Scan for the cell matching the given text and deliver its [X, Y] coordinate at center. 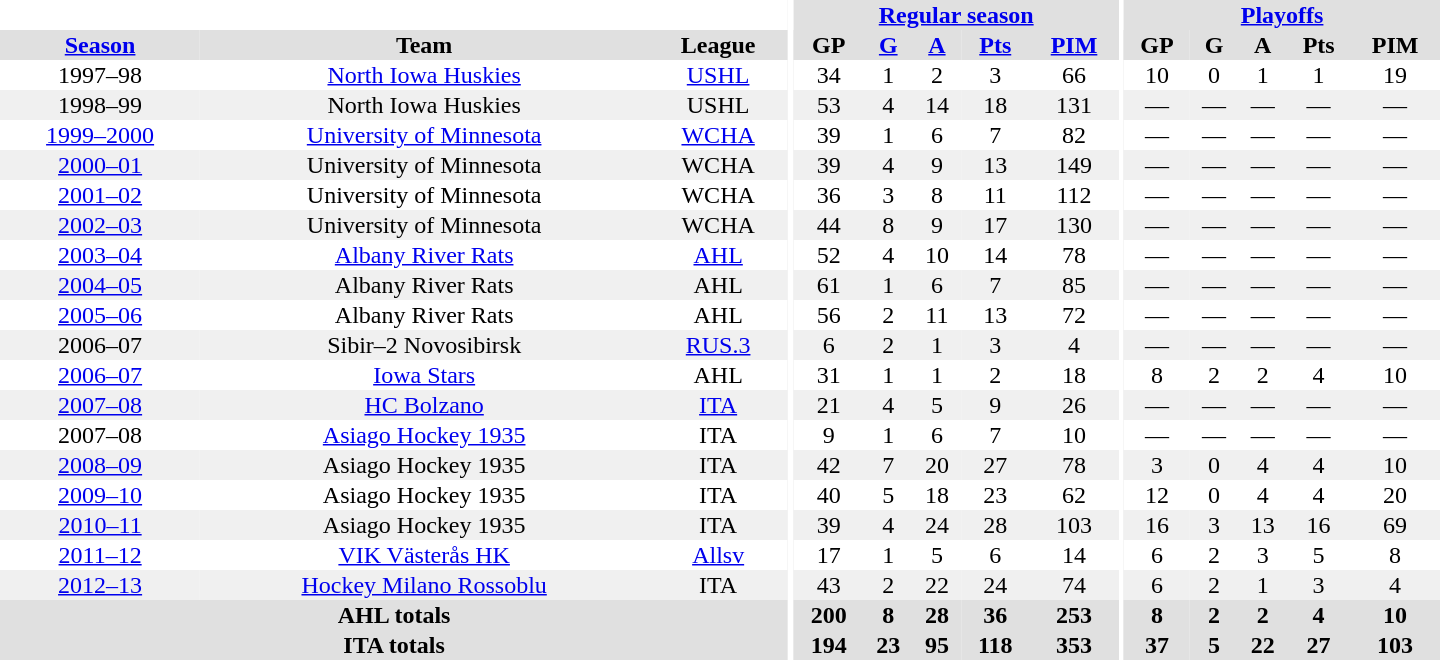
130 [1074, 225]
43 [829, 585]
2003–04 [100, 255]
37 [1157, 645]
253 [1074, 615]
72 [1074, 315]
26 [1074, 405]
RUS.3 [718, 345]
2004–05 [100, 285]
2009–10 [100, 495]
Iowa Stars [424, 375]
2000–01 [100, 165]
40 [829, 495]
44 [829, 225]
194 [829, 645]
2002–03 [100, 225]
2008–09 [100, 465]
31 [829, 375]
HC Bolzano [424, 405]
95 [938, 645]
52 [829, 255]
42 [829, 465]
149 [1074, 165]
ITA totals [394, 645]
Playoffs [1282, 15]
200 [829, 615]
69 [1395, 525]
19 [1395, 75]
1999–2000 [100, 135]
2011–12 [100, 555]
74 [1074, 585]
82 [1074, 135]
Sibir–2 Novosibirsk [424, 345]
1997–98 [100, 75]
Hockey Milano Rossoblu [424, 585]
34 [829, 75]
85 [1074, 285]
56 [829, 315]
Team [424, 45]
VIK Västerås HK [424, 555]
66 [1074, 75]
12 [1157, 495]
AHL totals [394, 615]
62 [1074, 495]
Regular season [956, 15]
2010–11 [100, 525]
118 [995, 645]
353 [1074, 645]
1998–99 [100, 105]
131 [1074, 105]
2005–06 [100, 315]
112 [1074, 195]
61 [829, 285]
2012–13 [100, 585]
Season [100, 45]
53 [829, 105]
21 [829, 405]
League [718, 45]
Allsv [718, 555]
2001–02 [100, 195]
